Detect which cell encompasses the target text, then output its [x, y] center coordinate. 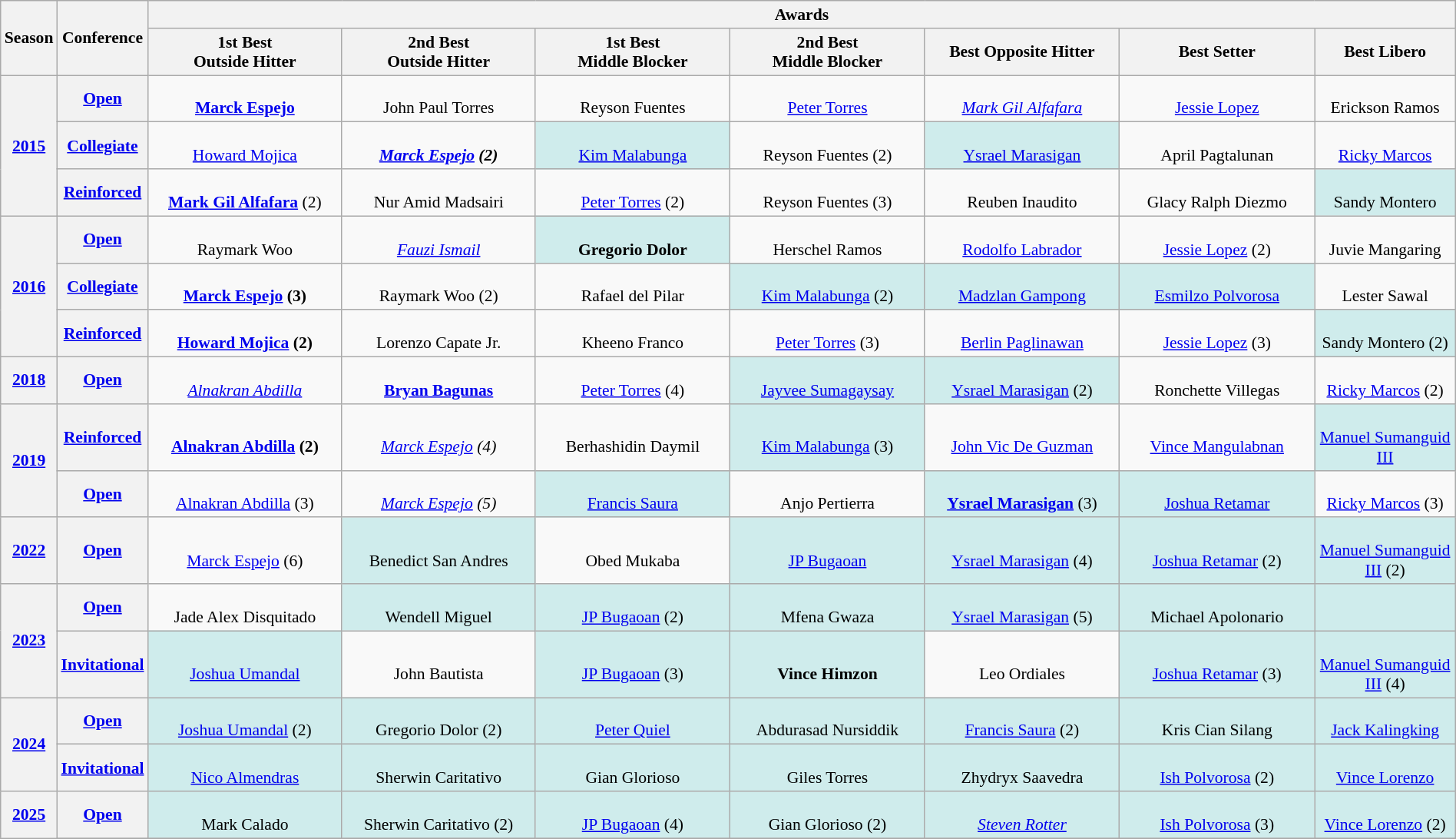
2015 [29, 146]
Peter Torres (4) [633, 381]
Howard Mojica [246, 146]
Ricky Marcos (3) [1385, 493]
2018 [29, 381]
Kheeno Franco [633, 333]
Reyson Fuentes [633, 98]
Mark Calado [246, 814]
Juvie Mangaring [1385, 240]
Mark Gil Alfafara (2) [246, 192]
JP Bugaoan (4) [633, 814]
Ish Polvorosa (2) [1218, 768]
Kris Cian Silang [1218, 721]
Ish Polvorosa (3) [1218, 814]
Sherwin Caritativo (2) [438, 814]
Berlin Paglinawan [1021, 333]
Vince Mangulabnan [1218, 438]
Obed Mukaba [633, 552]
Abdurasad Nursiddik [828, 721]
Berhashidin Daymil [633, 438]
Ysrael Marasigan (2) [1021, 381]
April Pagtalunan [1218, 146]
John Bautista [438, 664]
Best Libero [1385, 52]
2025 [29, 814]
Marck Espejo [246, 98]
1st BestMiddle Blocker [633, 52]
2019 [29, 461]
Manuel Sumanguid III (4) [1385, 664]
Reuben Inaudito [1021, 192]
Manuel Sumanguid III [1385, 438]
Gregorio Dolor (2) [438, 721]
Nico Almendras [246, 768]
Season [29, 38]
Joshua Retamar [1218, 493]
Best Setter [1218, 52]
Ysrael Marasigan (5) [1021, 607]
Best Opposite Hitter [1021, 52]
Conference [102, 38]
Rafael del Pilar [633, 286]
Peter Torres [828, 98]
Erickson Ramos [1385, 98]
Alnakran Abdilla (3) [246, 493]
Bryan Bagunas [438, 381]
Sherwin Caritativo [438, 768]
Marck Espejo (6) [246, 552]
Ysrael Marasigan (4) [1021, 552]
Jayvee Sumagaysay [828, 381]
Lester Sawal [1385, 286]
Kim Malabunga (2) [828, 286]
JP Bugaoan [828, 552]
Peter Torres (2) [633, 192]
Marck Espejo (4) [438, 438]
Wendell Miguel [438, 607]
Rodolfo Labrador [1021, 240]
John Vic De Guzman [1021, 438]
Joshua Retamar (3) [1218, 664]
Raymark Woo [246, 240]
Francis Saura [633, 493]
Jessie Lopez (2) [1218, 240]
Jack Kalingking [1385, 721]
Peter Quiel [633, 721]
2nd BestMiddle Blocker [828, 52]
Alnakran Abdilla (2) [246, 438]
Mark Gil Alfafara [1021, 98]
Peter Torres (3) [828, 333]
Reyson Fuentes (2) [828, 146]
JP Bugaoan (3) [633, 664]
Ysrael Marasigan (3) [1021, 493]
Ysrael Marasigan [1021, 146]
Vince Himzon [828, 664]
Ricky Marcos (2) [1385, 381]
Esmilzo Polvorosa [1218, 286]
Gian Glorioso [633, 768]
Glacy Ralph Diezmo [1218, 192]
JP Bugaoan (2) [633, 607]
Giles Torres [828, 768]
2nd BestOutside Hitter [438, 52]
Anjo Pertierra [828, 493]
1st BestOutside Hitter [246, 52]
Raymark Woo (2) [438, 286]
2016 [29, 286]
Mfena Gwaza [828, 607]
Gian Glorioso (2) [828, 814]
Jessie Lopez (3) [1218, 333]
Benedict San Andres [438, 552]
John Paul Torres [438, 98]
Francis Saura (2) [1021, 721]
Herschel Ramos [828, 240]
Ronchette Villegas [1218, 381]
Joshua Umandal [246, 664]
Kim Malabunga (3) [828, 438]
Gregorio Dolor [633, 240]
Joshua Umandal (2) [246, 721]
Zhydryx Saavedra [1021, 768]
Steven Rotter [1021, 814]
Fauzi Ismail [438, 240]
Kim Malabunga [633, 146]
2022 [29, 552]
Vince Lorenzo (2) [1385, 814]
Reyson Fuentes (3) [828, 192]
Marck Espejo (2) [438, 146]
Vince Lorenzo [1385, 768]
Sandy Montero (2) [1385, 333]
Madzlan Gampong [1021, 286]
Alnakran Abdilla [246, 381]
Marck Espejo (5) [438, 493]
Manuel Sumanguid III (2) [1385, 552]
2023 [29, 641]
Sandy Montero [1385, 192]
Awards [802, 15]
Nur Amid Madsairi [438, 192]
Lorenzo Capate Jr. [438, 333]
Ricky Marcos [1385, 146]
Michael Apolonario [1218, 607]
Howard Mojica (2) [246, 333]
Leo Ordiales [1021, 664]
Jessie Lopez [1218, 98]
2024 [29, 744]
Joshua Retamar (2) [1218, 552]
Jade Alex Disquitado [246, 607]
Marck Espejo (3) [246, 286]
